From the cell containing the given text, extract its center point as [x, y] coordinate. 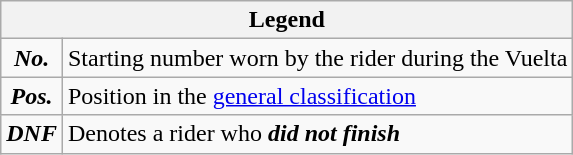
DNF [32, 134]
No. [32, 58]
Starting number worn by the rider during the Vuelta [317, 58]
Position in the general classification [317, 96]
Legend [287, 20]
Denotes a rider who did not finish [317, 134]
Pos. [32, 96]
